Find where the given text appears and provide that cell's center as [x, y] coordinate. 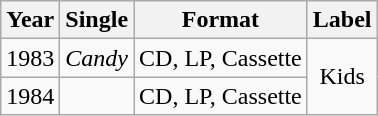
1984 [30, 96]
Format [221, 20]
1983 [30, 58]
Candy [97, 58]
Single [97, 20]
Label [342, 20]
Kids [342, 77]
Year [30, 20]
